For the text-containing cell, return its midpoint in [x, y] coordinate format. 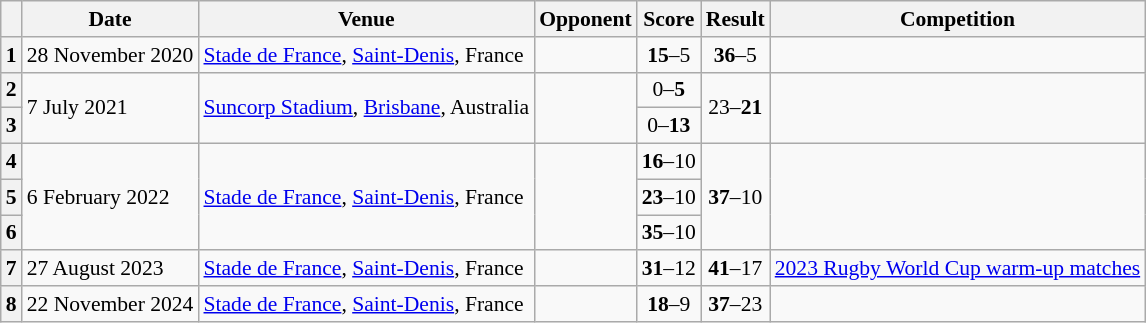
Venue [366, 19]
35–10 [669, 233]
27 August 2023 [110, 269]
16–10 [669, 162]
7 July 2021 [110, 108]
Score [669, 19]
Result [736, 19]
36–5 [736, 55]
3 [12, 126]
41–17 [736, 269]
6 [12, 233]
28 November 2020 [110, 55]
0–13 [669, 126]
2 [12, 90]
5 [12, 197]
6 February 2022 [110, 198]
Opponent [586, 19]
Date [110, 19]
Competition [958, 19]
1 [12, 55]
31–12 [669, 269]
23–10 [669, 197]
2023 Rugby World Cup warm-up matches [958, 269]
4 [12, 162]
0–5 [669, 90]
15–5 [669, 55]
37–10 [736, 198]
7 [12, 269]
8 [12, 304]
Suncorp Stadium, Brisbane, Australia [366, 108]
37–23 [736, 304]
18–9 [669, 304]
22 November 2024 [110, 304]
23–21 [736, 108]
